Return the [x, y] coordinate for the center point of the cell that contains the specified text.  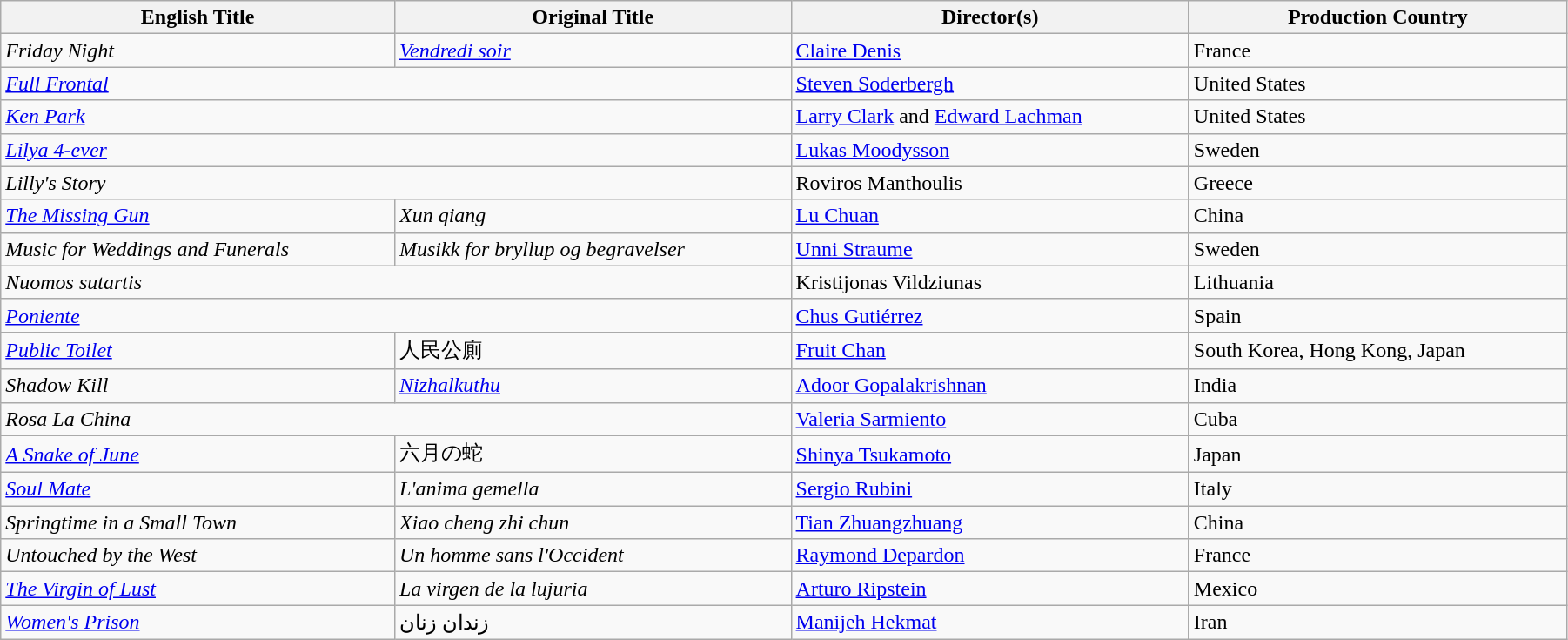
Larry Clark and Edward Lachman [990, 117]
Ken Park [396, 117]
Claire Denis [990, 51]
Rosa La China [396, 419]
Original Title [593, 17]
Unni Straume [990, 249]
Public Toilet [198, 350]
English Title [198, 17]
Un homme sans l'Occident [593, 556]
六月の蛇 [593, 455]
Music for Weddings and Funerals [198, 249]
Steven Soderbergh [990, 84]
Poniente [396, 315]
Nizhalkuthu [593, 386]
Raymond Depardon [990, 556]
Lilya 4-ever [396, 150]
Cuba [1377, 419]
Adoor Gopalakrishnan [990, 386]
Musikk for bryllup og begravelser [593, 249]
Italy [1377, 489]
Springtime in a Small Town [198, 522]
Tian Zhuangzhuang [990, 522]
Mexico [1377, 589]
Director(s) [990, 17]
Lu Chuan [990, 216]
Spain [1377, 315]
Fruit Chan [990, 350]
Kristijonas Vildziunas [990, 282]
Roviros Manthoulis [990, 183]
India [1377, 386]
Production Country [1377, 17]
Chus Gutiérrez [990, 315]
The Virgin of Lust [198, 589]
Vendredi soir [593, 51]
人民公廁 [593, 350]
Soul Mate [198, 489]
Manijeh Hekmat [990, 623]
Arturo Ripstein [990, 589]
Greece [1377, 183]
زندان زنان [593, 623]
Untouched by the West [198, 556]
Nuomos sutartis [396, 282]
Iran [1377, 623]
The Missing Gun [198, 216]
Xun qiang [593, 216]
Women's Prison [198, 623]
Shinya Tsukamoto [990, 455]
Friday Night [198, 51]
Xiao cheng zhi chun [593, 522]
South Korea, Hong Kong, Japan [1377, 350]
Sergio Rubini [990, 489]
Lukas Moodysson [990, 150]
Shadow Kill [198, 386]
L'anima gemella [593, 489]
Lithuania [1377, 282]
Japan [1377, 455]
A Snake of June [198, 455]
Full Frontal [396, 84]
Lilly's Story [396, 183]
Valeria Sarmiento [990, 419]
La virgen de la lujuria [593, 589]
